Scan for the cell matching the given text and deliver its [X, Y] coordinate at center. 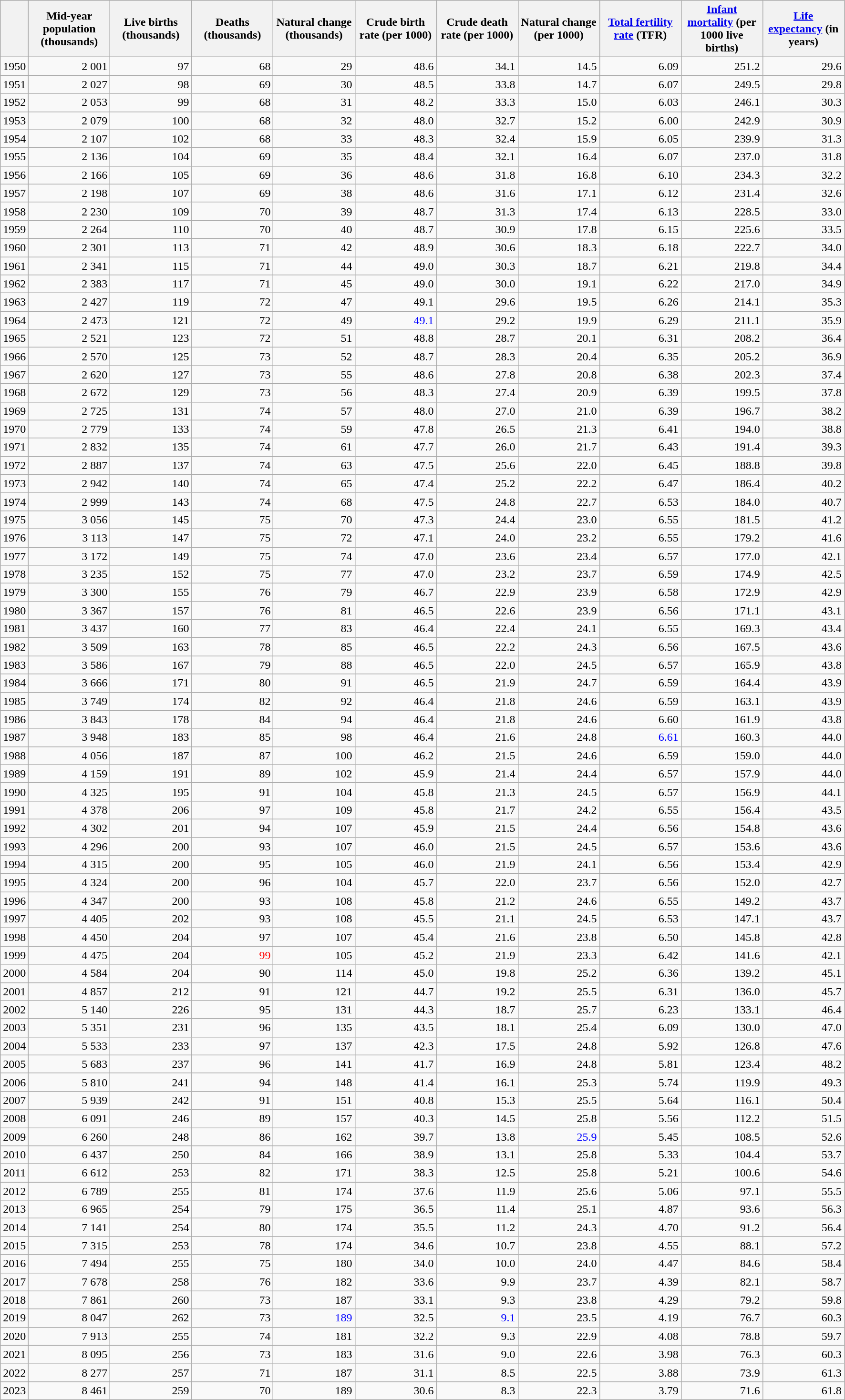
1956 [14, 175]
6 091 [70, 1118]
2 832 [70, 447]
3.79 [640, 1390]
30.0 [477, 284]
5 533 [70, 1046]
1993 [14, 846]
2 887 [70, 465]
48.8 [396, 338]
1984 [14, 683]
3 235 [70, 574]
48.9 [396, 247]
41.6 [803, 538]
6.42 [640, 955]
258 [151, 1282]
92 [314, 701]
16.4 [559, 157]
50.4 [803, 1100]
1986 [14, 719]
83 [314, 629]
58.4 [803, 1264]
2022 [14, 1372]
34.4 [803, 266]
57.2 [803, 1246]
140 [151, 483]
211.1 [722, 320]
48.4 [396, 157]
1959 [14, 229]
2 166 [70, 175]
1962 [14, 284]
2 473 [70, 320]
2 521 [70, 338]
29 [314, 66]
1950 [14, 66]
2017 [14, 1282]
1979 [14, 593]
6 789 [70, 1191]
231 [151, 1028]
76.7 [722, 1318]
5.45 [640, 1137]
6.35 [640, 357]
24.7 [559, 683]
28.3 [477, 357]
5.33 [640, 1155]
1989 [14, 774]
1978 [14, 574]
38.8 [803, 429]
6.22 [640, 284]
166 [314, 1155]
157.9 [722, 774]
7 861 [70, 1300]
160 [151, 629]
4 315 [70, 865]
3 843 [70, 719]
179.2 [722, 538]
4 324 [70, 883]
27.4 [477, 393]
3 509 [70, 647]
24.2 [559, 810]
4 159 [70, 774]
16.8 [559, 175]
17.5 [477, 1046]
17.4 [559, 211]
2016 [14, 1264]
6.23 [640, 1010]
6.13 [640, 211]
31.1 [396, 1372]
63 [314, 465]
225.6 [722, 229]
27.8 [477, 375]
49 [314, 320]
141.6 [722, 955]
156.4 [722, 810]
33.0 [803, 211]
149.2 [722, 901]
2003 [14, 1028]
44 [314, 266]
26.5 [477, 429]
19.8 [477, 973]
43.4 [803, 629]
22.4 [477, 629]
191 [151, 774]
10.7 [477, 1246]
4 056 [70, 756]
1961 [14, 266]
1999 [14, 955]
52 [314, 357]
1997 [14, 919]
119.9 [722, 1082]
36.9 [803, 357]
147.1 [722, 919]
61.8 [803, 1390]
79.2 [722, 1300]
21.2 [477, 901]
44.3 [396, 1010]
5.74 [640, 1082]
21.0 [559, 411]
1965 [14, 338]
44.7 [396, 991]
8 277 [70, 1372]
32.6 [803, 193]
32.4 [477, 139]
152 [151, 574]
237.0 [722, 157]
1970 [14, 429]
206 [151, 810]
226 [151, 1010]
250 [151, 1155]
2 341 [70, 266]
1954 [14, 139]
133.1 [722, 1010]
1953 [14, 121]
82.1 [722, 1282]
41.2 [803, 520]
6.12 [640, 193]
59.7 [803, 1336]
208.2 [722, 338]
3 056 [70, 520]
112.2 [722, 1118]
65 [314, 483]
2 198 [70, 193]
212 [151, 991]
41.7 [396, 1064]
246.1 [722, 102]
9.9 [477, 1282]
1963 [14, 302]
52.6 [803, 1137]
33.1 [396, 1300]
4.55 [640, 1246]
2014 [14, 1227]
1980 [14, 611]
20.4 [559, 357]
2021 [14, 1354]
54.6 [803, 1173]
42.8 [803, 937]
172.9 [722, 593]
9.1 [477, 1318]
262 [151, 1318]
45.2 [396, 955]
4 325 [70, 792]
127 [151, 375]
205.2 [722, 357]
35.5 [396, 1227]
6 437 [70, 1155]
123 [151, 338]
167.5 [722, 647]
36.4 [803, 338]
195 [151, 792]
93.6 [722, 1209]
2007 [14, 1100]
4 347 [70, 901]
47.7 [396, 447]
199.5 [722, 393]
246 [151, 1118]
153.4 [722, 865]
25.1 [559, 1209]
19.5 [559, 302]
108.5 [722, 1137]
42.5 [803, 574]
231.4 [722, 193]
Life expectancy (in years) [803, 29]
6.43 [640, 447]
25.7 [559, 1010]
55.5 [803, 1191]
214.1 [722, 302]
58.7 [803, 1282]
1991 [14, 810]
2011 [14, 1173]
202.3 [722, 375]
4.29 [640, 1300]
23.5 [559, 1318]
141 [314, 1064]
40.2 [803, 483]
242 [151, 1100]
2018 [14, 1300]
2019 [14, 1318]
11.9 [477, 1191]
32.7 [477, 121]
1971 [14, 447]
1967 [14, 375]
257 [151, 1372]
175 [314, 1209]
27.0 [477, 411]
1988 [14, 756]
43.1 [803, 611]
6.50 [640, 937]
30 [314, 84]
19.9 [559, 320]
15.0 [559, 102]
1952 [14, 102]
3 367 [70, 611]
186.4 [722, 483]
6.58 [640, 593]
251.2 [722, 66]
86 [233, 1137]
4.19 [640, 1318]
44.1 [803, 792]
6.36 [640, 973]
1955 [14, 157]
260 [151, 1300]
6.45 [640, 465]
41.4 [396, 1082]
29.2 [477, 320]
45.4 [396, 937]
23.4 [559, 556]
6.47 [640, 483]
14.7 [559, 84]
46.7 [396, 593]
3 666 [70, 683]
5 351 [70, 1028]
2001 [14, 991]
8.5 [477, 1372]
51.5 [803, 1118]
2 999 [70, 501]
133 [151, 429]
42.3 [396, 1046]
36.5 [396, 1209]
40.3 [396, 1118]
2009 [14, 1137]
160.3 [722, 737]
180 [314, 1264]
145 [151, 520]
5.81 [640, 1064]
6 965 [70, 1209]
56.4 [803, 1227]
181 [314, 1336]
4 296 [70, 846]
2023 [14, 1390]
164.4 [722, 683]
Total fertility rate (TFR) [640, 29]
18.3 [559, 247]
15.9 [559, 139]
38.2 [803, 411]
21.1 [477, 919]
12.5 [477, 1173]
13.8 [477, 1137]
17.8 [559, 229]
40 [314, 229]
171.1 [722, 611]
2 001 [70, 66]
2 079 [70, 121]
Live births (thousands) [151, 29]
228.5 [722, 211]
5 140 [70, 1010]
2 570 [70, 357]
7 315 [70, 1246]
154.8 [722, 828]
4 450 [70, 937]
57 [314, 411]
4 475 [70, 955]
40.7 [803, 501]
1973 [14, 483]
7 141 [70, 1227]
100.6 [722, 1173]
1958 [14, 211]
125 [151, 357]
2 779 [70, 429]
136.0 [722, 991]
162 [314, 1137]
32.1 [477, 157]
47.4 [396, 483]
90 [233, 973]
5.56 [640, 1118]
51 [314, 338]
36 [314, 175]
1966 [14, 357]
Mid-year population (thousands) [70, 29]
191.4 [722, 447]
115 [151, 266]
2 264 [70, 229]
6.26 [640, 302]
84.6 [722, 1264]
16.1 [477, 1082]
39.7 [396, 1137]
2010 [14, 1155]
222.7 [722, 247]
1972 [14, 465]
4 584 [70, 973]
4 857 [70, 991]
233 [151, 1046]
113 [151, 247]
25.4 [559, 1028]
161.9 [722, 719]
2 136 [70, 157]
6.21 [640, 266]
149 [151, 556]
3 300 [70, 593]
2008 [14, 1118]
Natural change (thousands) [314, 29]
2 301 [70, 247]
256 [151, 1354]
33.5 [803, 229]
76.3 [722, 1354]
1987 [14, 737]
152.0 [722, 883]
234.3 [722, 175]
148 [314, 1082]
35 [314, 157]
6.29 [640, 320]
2 053 [70, 102]
19.1 [559, 284]
10.0 [477, 1264]
181.5 [722, 520]
49.3 [803, 1082]
38 [314, 193]
1974 [14, 501]
40.8 [396, 1100]
242.9 [722, 121]
104.4 [722, 1155]
1995 [14, 883]
61 [314, 447]
73.9 [722, 1372]
249.5 [722, 84]
1983 [14, 665]
4.70 [640, 1227]
7 494 [70, 1264]
88 [314, 665]
47.3 [396, 520]
2002 [14, 1010]
2000 [14, 973]
26.0 [477, 447]
31 [314, 102]
3.98 [640, 1354]
123.4 [722, 1064]
19.2 [477, 991]
143 [151, 501]
47.1 [396, 538]
2 620 [70, 375]
6.03 [640, 102]
5.21 [640, 1173]
13.1 [477, 1155]
219.8 [722, 266]
110 [151, 229]
18.1 [477, 1028]
4.47 [640, 1264]
97.1 [722, 1191]
2 725 [70, 411]
Infant mortality (per 1000 live births) [722, 29]
167 [151, 665]
1951 [14, 84]
116.1 [722, 1100]
3 948 [70, 737]
47.6 [803, 1046]
4.08 [640, 1336]
39.3 [803, 447]
2013 [14, 1209]
4 405 [70, 919]
6.15 [640, 229]
9.0 [477, 1354]
174.9 [722, 574]
2 230 [70, 211]
217.0 [722, 284]
38.9 [396, 1155]
42.7 [803, 883]
5 939 [70, 1100]
20.9 [559, 393]
6.00 [640, 121]
20.1 [559, 338]
15.3 [477, 1100]
5 683 [70, 1064]
47 [314, 302]
117 [151, 284]
4.39 [640, 1282]
8 047 [70, 1318]
39 [314, 211]
28.7 [477, 338]
1998 [14, 937]
1994 [14, 865]
47.8 [396, 429]
2 027 [70, 84]
20.8 [559, 375]
33 [314, 139]
4 302 [70, 828]
156.9 [722, 792]
61.3 [803, 1372]
129 [151, 393]
3 172 [70, 556]
5 810 [70, 1082]
56.3 [803, 1209]
7 913 [70, 1336]
39.8 [803, 465]
4 378 [70, 810]
1990 [14, 792]
126.8 [722, 1046]
1975 [14, 520]
1977 [14, 556]
114 [314, 973]
1969 [14, 411]
37.4 [803, 375]
37.8 [803, 393]
33.3 [477, 102]
45 [314, 284]
163.1 [722, 701]
2012 [14, 1191]
3 437 [70, 629]
202 [151, 919]
53.7 [803, 1155]
1981 [14, 629]
6.05 [640, 139]
1968 [14, 393]
35.3 [803, 302]
5.92 [640, 1046]
241 [151, 1082]
Crude death rate (per 1000) [477, 29]
201 [151, 828]
38.3 [396, 1173]
56 [314, 393]
188.8 [722, 465]
6.18 [640, 247]
23.6 [477, 556]
29.8 [803, 84]
34.9 [803, 284]
1996 [14, 901]
25.3 [559, 1082]
32 [314, 121]
59.8 [803, 1300]
2 672 [70, 393]
37.6 [396, 1191]
2006 [14, 1082]
45.1 [803, 973]
91.2 [722, 1227]
2 107 [70, 139]
1960 [14, 247]
78.8 [722, 1336]
23.0 [559, 520]
Natural change (per 1000) [559, 29]
119 [151, 302]
46.2 [396, 756]
2 942 [70, 483]
177.0 [722, 556]
34.6 [396, 1246]
194.0 [722, 429]
237 [151, 1064]
2 427 [70, 302]
4.87 [640, 1209]
Deaths (thousands) [233, 29]
25.9 [559, 1137]
239.9 [722, 139]
32.5 [396, 1318]
55 [314, 375]
6.10 [640, 175]
1992 [14, 828]
151 [314, 1100]
8 461 [70, 1390]
48.5 [396, 84]
22.5 [559, 1372]
42 [314, 247]
178 [151, 719]
2004 [14, 1046]
1957 [14, 193]
159.0 [722, 756]
2020 [14, 1336]
6.38 [640, 375]
259 [151, 1390]
5.06 [640, 1191]
8.3 [477, 1390]
1976 [14, 538]
130.0 [722, 1028]
3.88 [640, 1372]
8 095 [70, 1354]
Crude birth rate (per 1000) [396, 29]
23.3 [559, 955]
147 [151, 538]
184.0 [722, 501]
1985 [14, 701]
35.9 [803, 320]
145.8 [722, 937]
163 [151, 647]
6 612 [70, 1173]
139.2 [722, 973]
2005 [14, 1064]
1964 [14, 320]
155 [151, 593]
6.41 [640, 429]
1982 [14, 647]
33.6 [396, 1282]
6 260 [70, 1137]
16.9 [477, 1064]
3 586 [70, 665]
17.1 [559, 193]
6.61 [640, 737]
7 678 [70, 1282]
3 749 [70, 701]
87 [233, 756]
248 [151, 1137]
21.4 [477, 774]
196.7 [722, 411]
59 [314, 429]
15.2 [559, 121]
2015 [14, 1246]
6.60 [640, 719]
153.6 [722, 846]
11.2 [477, 1227]
11.4 [477, 1209]
45.0 [396, 973]
3 113 [70, 538]
22.3 [559, 1390]
71.6 [722, 1390]
182 [314, 1282]
88.1 [722, 1246]
45.5 [396, 919]
165.9 [722, 665]
34.1 [477, 66]
5.64 [640, 1100]
169.3 [722, 629]
2 383 [70, 284]
22.7 [559, 501]
33.8 [477, 84]
